Return [X, Y] of the center of cell containing provided text 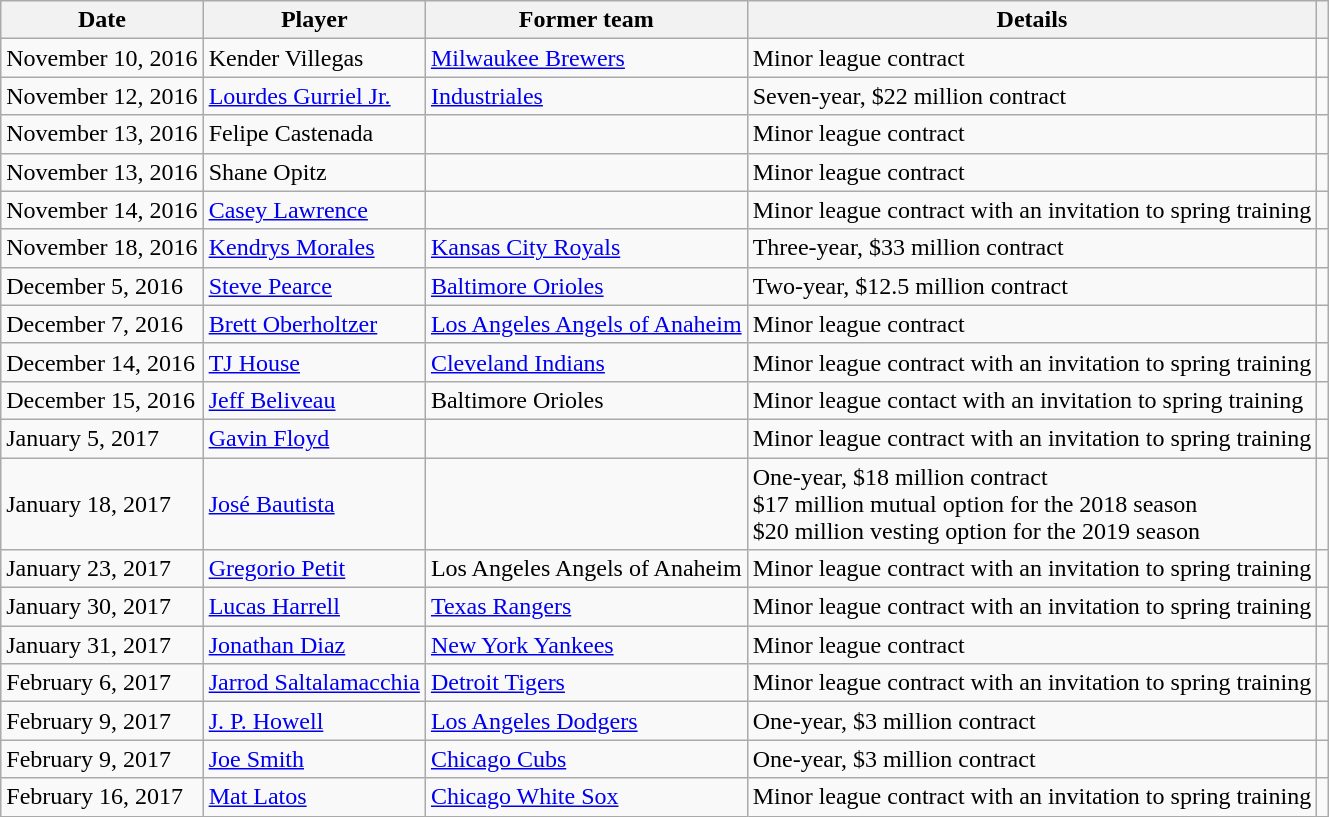
J. P. Howell [314, 721]
Gavin Floyd [314, 438]
Jonathan Diaz [314, 645]
December 5, 2016 [102, 286]
November 18, 2016 [102, 248]
Brett Oberholtzer [314, 324]
December 15, 2016 [102, 400]
Chicago White Sox [586, 797]
Seven-year, $22 million contract [1032, 96]
Shane Opitz [314, 172]
Felipe Castenada [314, 134]
Los Angeles Dodgers [586, 721]
Cleveland Indians [586, 362]
January 23, 2017 [102, 569]
Jarrod Saltalamacchia [314, 683]
Kendrys Morales [314, 248]
Lourdes Gurriel Jr. [314, 96]
Player [314, 20]
Texas Rangers [586, 607]
February 6, 2017 [102, 683]
Two-year, $12.5 million contract [1032, 286]
Mat Latos [314, 797]
November 14, 2016 [102, 210]
Jeff Beliveau [314, 400]
One-year, $18 million contract$17 million mutual option for the 2018 season$20 million vesting option for the 2019 season [1032, 504]
Kansas City Royals [586, 248]
Steve Pearce [314, 286]
Chicago Cubs [586, 759]
Casey Lawrence [314, 210]
January 30, 2017 [102, 607]
Lucas Harrell [314, 607]
José Bautista [314, 504]
Milwaukee Brewers [586, 58]
December 14, 2016 [102, 362]
Date [102, 20]
December 7, 2016 [102, 324]
New York Yankees [586, 645]
January 18, 2017 [102, 504]
Three-year, $33 million contract [1032, 248]
November 10, 2016 [102, 58]
January 31, 2017 [102, 645]
Industriales [586, 96]
Details [1032, 20]
Kender Villegas [314, 58]
Minor league contact with an invitation to spring training [1032, 400]
Joe Smith [314, 759]
February 16, 2017 [102, 797]
Former team [586, 20]
Gregorio Petit [314, 569]
TJ House [314, 362]
Detroit Tigers [586, 683]
January 5, 2017 [102, 438]
November 12, 2016 [102, 96]
